Output the [x, y] coordinate of the center of the cell containing the given text.  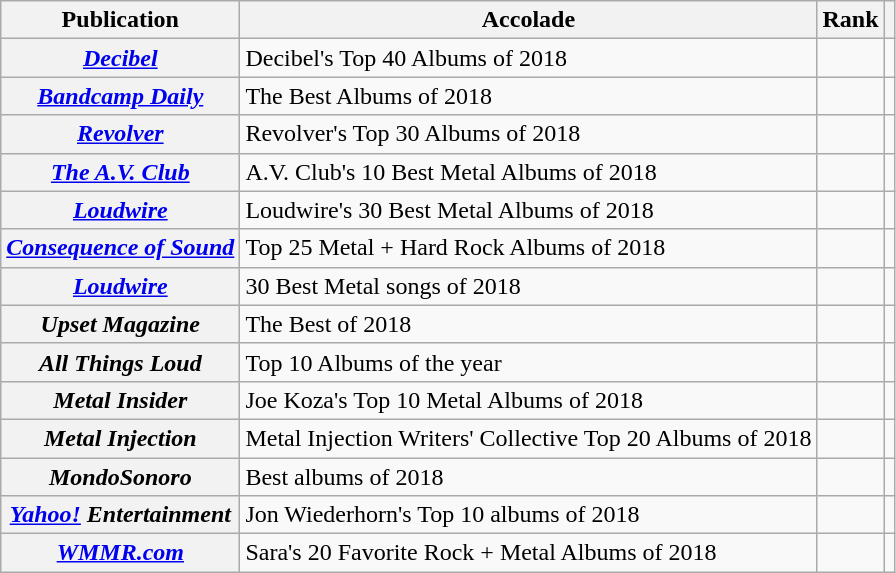
Consequence of Sound [120, 248]
Sara's 20 Favorite Rock + Metal Albums of 2018 [528, 553]
Decibel [120, 58]
Bandcamp Daily [120, 96]
Top 25 Metal + Hard Rock Albums of 2018 [528, 248]
Top 10 Albums of the year [528, 362]
The Best Albums of 2018 [528, 96]
Metal Insider [120, 400]
Best albums of 2018 [528, 477]
A.V. Club's 10 Best Metal Albums of 2018 [528, 172]
Metal Injection [120, 438]
Loudwire's 30 Best Metal Albums of 2018 [528, 210]
Decibel's Top 40 Albums of 2018 [528, 58]
MondoSonoro [120, 477]
Revolver's Top 30 Albums of 2018 [528, 134]
Revolver [120, 134]
Rank [850, 20]
Publication [120, 20]
All Things Loud [120, 362]
Upset Magazine [120, 324]
The Best of 2018 [528, 324]
Jon Wiederhorn's Top 10 albums of 2018 [528, 515]
Metal Injection Writers' Collective Top 20 Albums of 2018 [528, 438]
Yahoo! Entertainment [120, 515]
Accolade [528, 20]
30 Best Metal songs of 2018 [528, 286]
WMMR.com [120, 553]
Joe Koza's Top 10 Metal Albums of 2018 [528, 400]
The A.V. Club [120, 172]
